Pinpoint the cell where the given text exists, returning its (x, y) midpoint coordinate. 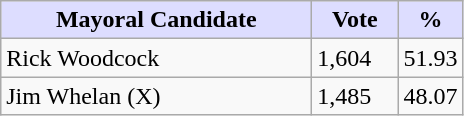
Vote (355, 20)
Mayoral Candidate (156, 20)
1,485 (355, 96)
Jim Whelan (X) (156, 96)
Rick Woodcock (156, 58)
1,604 (355, 58)
% (430, 20)
48.07 (430, 96)
51.93 (430, 58)
